Pinpoint the cell where the given text exists, returning its (X, Y) midpoint coordinate. 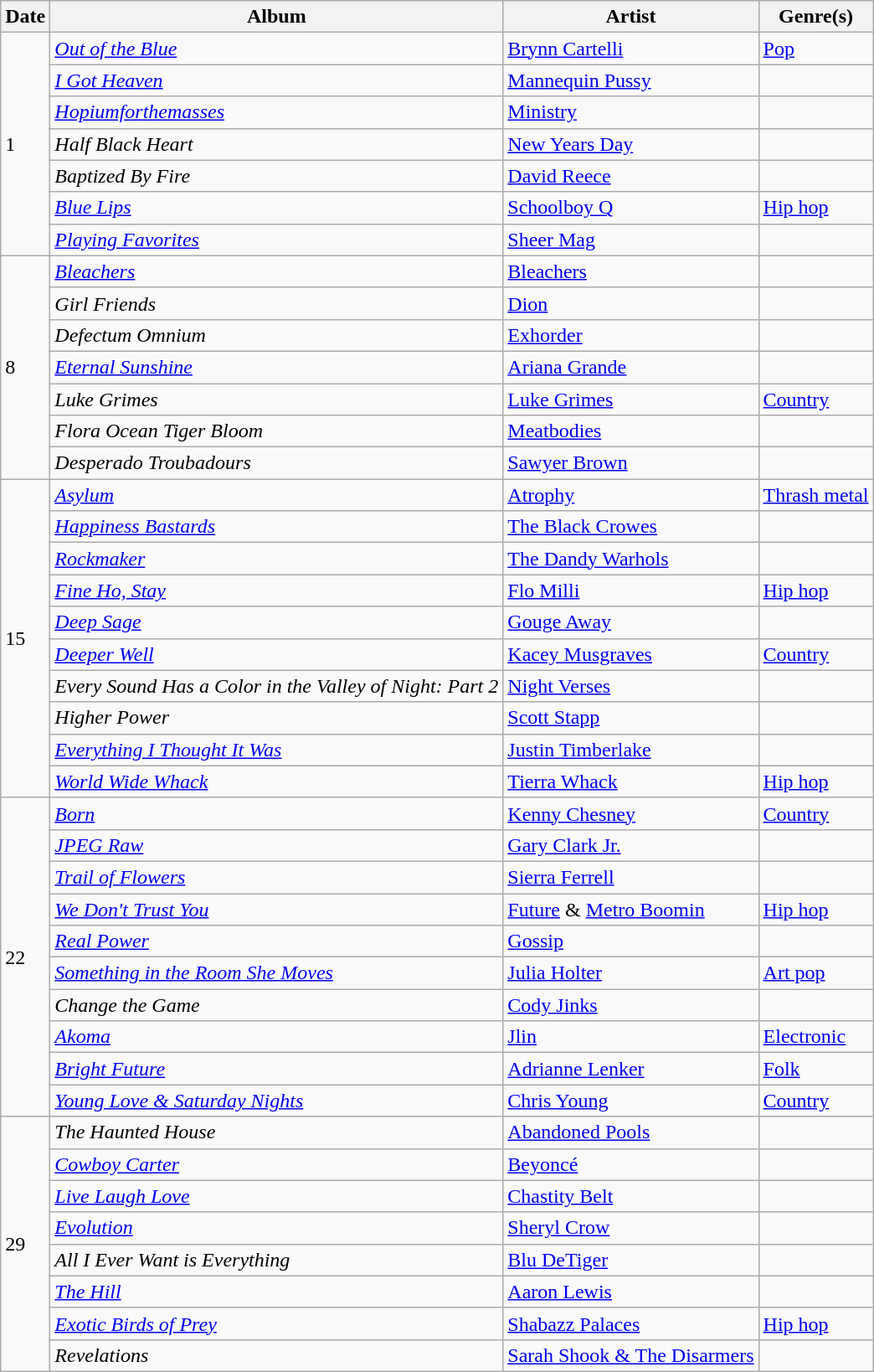
New Years Day (631, 144)
I Got Heaven (276, 80)
Shabazz Palaces (631, 1323)
Kacey Musgraves (631, 654)
World Wide Whack (276, 781)
Art pop (815, 973)
Out of the Blue (276, 49)
Schoolboy Q (631, 208)
Real Power (276, 941)
Abandoned Pools (631, 1132)
Flora Ocean Tiger Bloom (276, 431)
Mannequin Pussy (631, 80)
Meatbodies (631, 431)
Album (276, 17)
Sawyer Brown (631, 463)
Scott Stapp (631, 718)
Baptized By Fire (276, 176)
Blue Lips (276, 208)
Pop (815, 49)
Happiness Bastards (276, 527)
Deeper Well (276, 654)
Kenny Chesney (631, 813)
22 (25, 957)
Dion (631, 303)
Gary Clark Jr. (631, 845)
29 (25, 1244)
Change the Game (276, 1005)
Every Sound Has a Color in the Valley of Night: Part 2 (276, 686)
Date (25, 17)
Artist (631, 17)
Electronic (815, 1037)
Cowboy Carter (276, 1164)
Akoma (276, 1037)
Gouge Away (631, 622)
All I Ever Want is Everything (276, 1260)
We Don't Trust You (276, 909)
Evolution (276, 1228)
Playing Favorites (276, 240)
Live Laugh Love (276, 1196)
The Haunted House (276, 1132)
Beyoncé (631, 1164)
Cody Jinks (631, 1005)
Chris Young (631, 1101)
Girl Friends (276, 303)
Folk (815, 1069)
David Reece (631, 176)
Fine Ho, Stay (276, 591)
Sheer Mag (631, 240)
Revelations (276, 1355)
Atrophy (631, 495)
Hopiumforthemasses (276, 112)
Born (276, 813)
Thrash metal (815, 495)
Tierra Whack (631, 781)
Everything I Thought It Was (276, 750)
Julia Holter (631, 973)
The Black Crowes (631, 527)
Young Love & Saturday Nights (276, 1101)
15 (25, 638)
Something in the Room She Moves (276, 973)
The Hill (276, 1292)
Half Black Heart (276, 144)
Ariana Grande (631, 367)
Sheryl Crow (631, 1228)
JPEG Raw (276, 845)
Exhorder (631, 335)
Chastity Belt (631, 1196)
Trail of Flowers (276, 877)
Ministry (631, 112)
Blu DeTiger (631, 1260)
Higher Power (276, 718)
Future & Metro Boomin (631, 909)
Justin Timberlake (631, 750)
8 (25, 367)
Genre(s) (815, 17)
Brynn Cartelli (631, 49)
Gossip (631, 941)
Defectum Omnium (276, 335)
The Dandy Warhols (631, 559)
Jlin (631, 1037)
Asylum (276, 495)
Aaron Lewis (631, 1292)
Sierra Ferrell (631, 877)
Night Verses (631, 686)
Deep Sage (276, 622)
Flo Milli (631, 591)
Adrianne Lenker (631, 1069)
Desperado Troubadours (276, 463)
Bright Future (276, 1069)
Rockmaker (276, 559)
Eternal Sunshine (276, 367)
Sarah Shook & The Disarmers (631, 1355)
Exotic Birds of Prey (276, 1323)
1 (25, 144)
